Provide the [X, Y] coordinate of the cell's center where the given text is located.  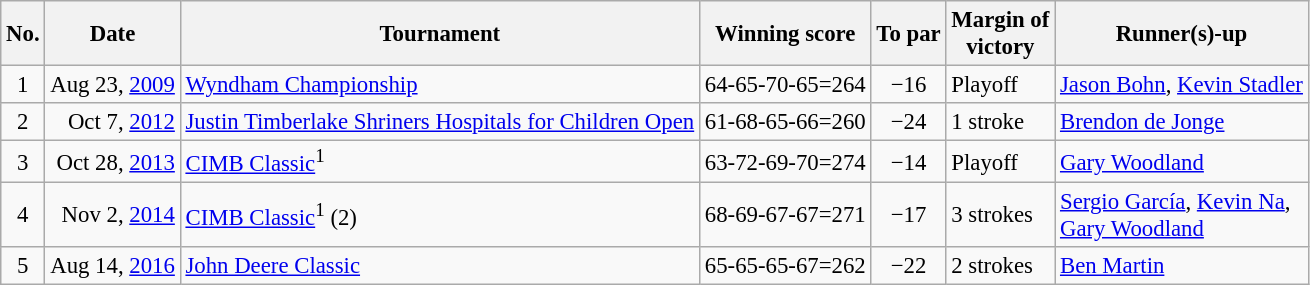
63-72-69-70=274 [785, 162]
2 [23, 122]
3 [23, 162]
Aug 23, 2009 [112, 85]
3 strokes [1000, 216]
Oct 28, 2013 [112, 162]
Tournament [440, 34]
Runner(s)-up [1182, 34]
1 [23, 85]
4 [23, 216]
Gary Woodland [1182, 162]
Oct 7, 2012 [112, 122]
−17 [908, 216]
Brendon de Jonge [1182, 122]
Date [112, 34]
−16 [908, 85]
−24 [908, 122]
Nov 2, 2014 [112, 216]
Margin ofvictory [1000, 34]
Winning score [785, 34]
−14 [908, 162]
To par [908, 34]
Jason Bohn, Kevin Stadler [1182, 85]
61-68-65-66=260 [785, 122]
Justin Timberlake Shriners Hospitals for Children Open [440, 122]
CIMB Classic1 (2) [440, 216]
1 stroke [1000, 122]
No. [23, 34]
Sergio García, Kevin Na, Gary Woodland [1182, 216]
64-65-70-65=264 [785, 85]
CIMB Classic1 [440, 162]
Wyndham Championship [440, 85]
68-69-67-67=271 [785, 216]
